Return the (x, y) coordinate for the center point of the cell that contains the specified text.  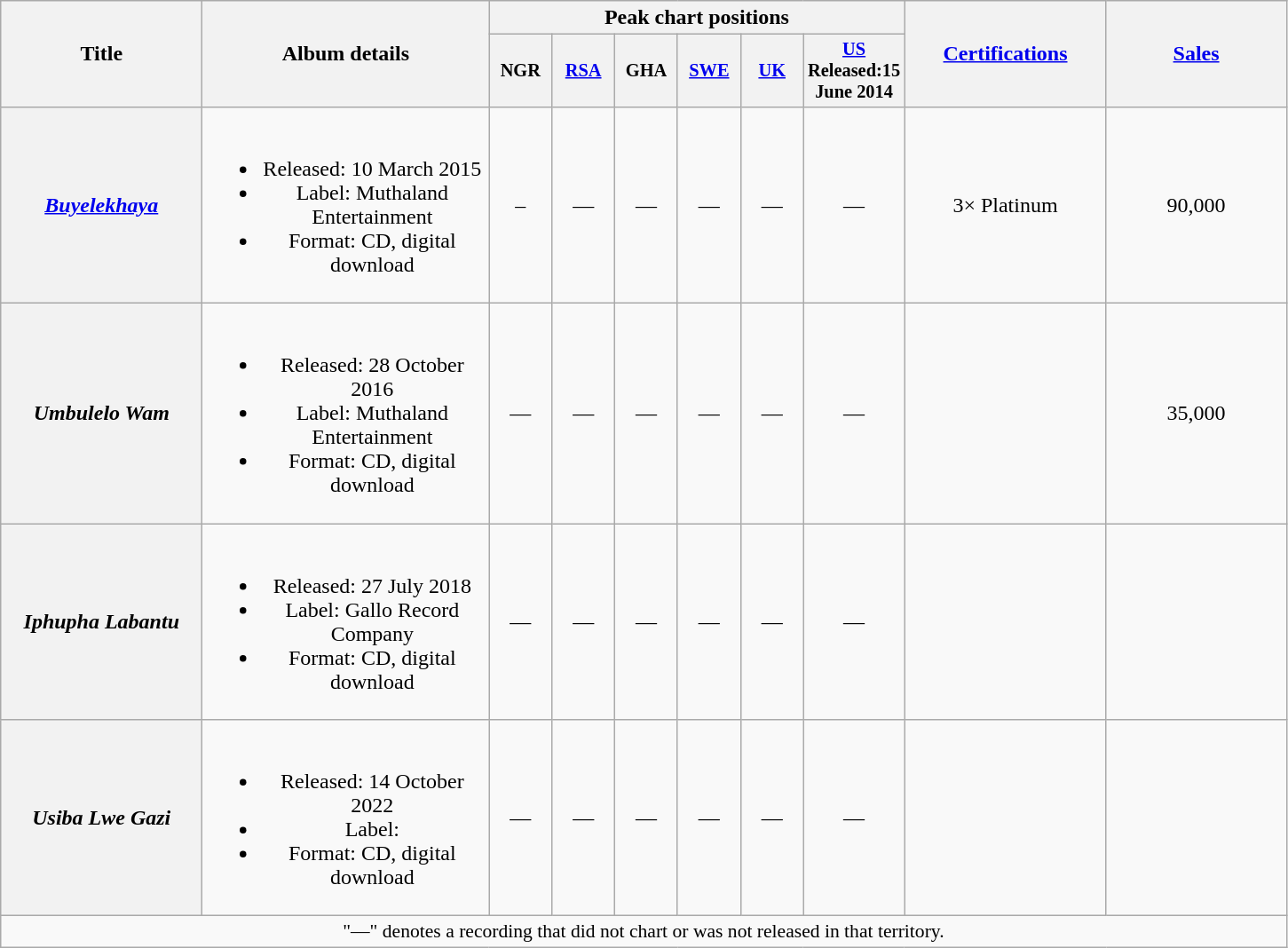
Umbulelo Wam (101, 414)
3× Platinum (1005, 204)
Usiba Lwe Gazi (101, 818)
Album details (346, 54)
SWE (708, 71)
Title (101, 54)
GHA (646, 71)
Released: 10 March 2015Label: Muthaland EntertainmentFormat: CD, digital download (346, 204)
Sales (1197, 54)
RSA (584, 71)
35,000 (1197, 414)
Released: 28 October 2016Label: Muthaland EntertainmentFormat: CD, digital download (346, 414)
Released: 14 October 2022Label:Format: CD, digital download (346, 818)
Buyelekhaya (101, 204)
– (520, 204)
UK (772, 71)
90,000 (1197, 204)
Certifications (1005, 54)
"—" denotes a recording that did not chart or was not released in that territory. (644, 932)
US Released:15 June 2014 (854, 71)
NGR (520, 71)
Released: 27 July 2018Label: Gallo Record CompanyFormat: CD, digital download (346, 621)
Peak chart positions (697, 18)
Iphupha Labantu (101, 621)
